Determine the [X, Y] coordinate at the center of the cell enclosing the given text.  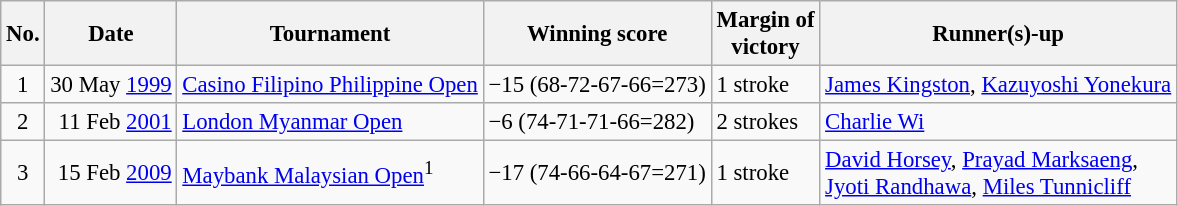
30 May 1999 [111, 85]
Date [111, 34]
Margin of victory [766, 34]
Tournament [330, 34]
Winning score [597, 34]
Maybank Malaysian Open1 [330, 174]
−6 (74-71-71-66=282) [597, 122]
3 [23, 174]
2 strokes [766, 122]
−17 (74-66-64-67=271) [597, 174]
James Kingston, Kazuyoshi Yonekura [998, 85]
11 Feb 2001 [111, 122]
Casino Filipino Philippine Open [330, 85]
London Myanmar Open [330, 122]
−15 (68-72-67-66=273) [597, 85]
15 Feb 2009 [111, 174]
No. [23, 34]
Charlie Wi [998, 122]
2 [23, 122]
Runner(s)-up [998, 34]
David Horsey, Prayad Marksaeng, Jyoti Randhawa, Miles Tunnicliff [998, 174]
1 [23, 85]
